Identify which cell holds the provided text, then report its (X, Y) central coordinate. 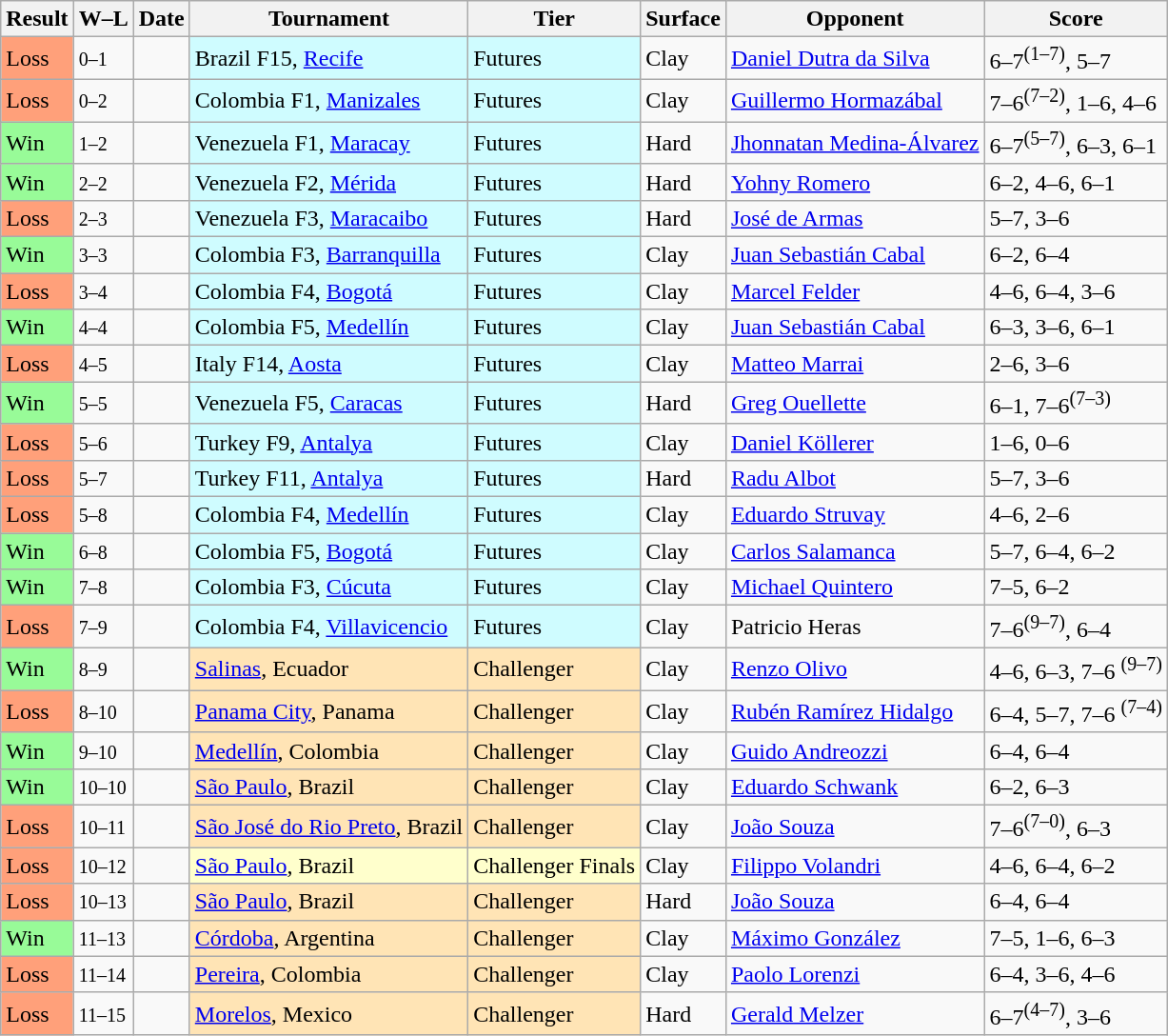
Date (162, 19)
Turkey F11, Antalya (328, 478)
6–7(1–7), 5–7 (1076, 59)
Eduardo Schwank (855, 787)
7–6(7–0), 6–3 (1076, 827)
Michael Quintero (855, 588)
7–9 (103, 627)
4–6, 6–3, 7–6 (9–7) (1076, 668)
4–6, 6–4, 3–6 (1076, 291)
Pereira, Colombia (328, 974)
Gerald Melzer (855, 1013)
Guillermo Hormazábal (855, 101)
Yohny Romero (855, 182)
Tournament (328, 19)
6–7(5–7), 6–3, 6–1 (1076, 143)
7–5, 6–2 (1076, 588)
Colombia F1, Manizales (328, 101)
Score (1076, 19)
Marcel Felder (855, 291)
3–4 (103, 291)
Colombia F5, Medellín (328, 328)
8–10 (103, 712)
São José do Rio Preto, Brazil (328, 827)
Venezuela F1, Maracay (328, 143)
2–2 (103, 182)
Colombia F4, Bogotá (328, 291)
7–8 (103, 588)
10–12 (103, 866)
5–7, 6–4, 6–2 (1076, 551)
Patricio Heras (855, 627)
5–5 (103, 404)
Turkey F9, Antalya (328, 442)
Colombia F4, Villavicencio (328, 627)
5–7 (103, 478)
W–L (103, 19)
Matteo Marrai (855, 364)
Máximo González (855, 938)
2–6, 3–6 (1076, 364)
0–1 (103, 59)
4–6, 6–4, 6–2 (1076, 866)
11–13 (103, 938)
7–6(7–2), 1–6, 4–6 (1076, 101)
Salinas, Ecuador (328, 668)
Córdoba, Argentina (328, 938)
6–1, 7–6(7–3) (1076, 404)
6–4, 3–6, 4–6 (1076, 974)
Panama City, Panama (328, 712)
10–10 (103, 787)
Morelos, Mexico (328, 1013)
Venezuela F3, Maracaibo (328, 219)
Jhonnatan Medina-Álvarez (855, 143)
9–10 (103, 750)
Eduardo Struvay (855, 515)
Rubén Ramírez Hidalgo (855, 712)
1–6, 0–6 (1076, 442)
3–3 (103, 255)
Medellín, Colombia (328, 750)
Carlos Salamanca (855, 551)
1–2 (103, 143)
Guido Andreozzi (855, 750)
8–9 (103, 668)
4–6, 2–6 (1076, 515)
Greg Ouellette (855, 404)
0–2 (103, 101)
Italy F14, Aosta (328, 364)
Colombia F4, Medellín (328, 515)
Daniel Köllerer (855, 442)
4–4 (103, 328)
5–6 (103, 442)
Result (37, 19)
Radu Albot (855, 478)
Opponent (855, 19)
6–2, 4–6, 6–1 (1076, 182)
6–7(4–7), 3–6 (1076, 1013)
Renzo Olivo (855, 668)
4–5 (103, 364)
6–3, 3–6, 6–1 (1076, 328)
José de Armas (855, 219)
Surface (683, 19)
Brazil F15, Recife (328, 59)
11–14 (103, 974)
6–8 (103, 551)
10–13 (103, 902)
2–3 (103, 219)
11–15 (103, 1013)
Colombia F3, Cúcuta (328, 588)
6–4, 5–7, 7–6 (7–4) (1076, 712)
Paolo Lorenzi (855, 974)
10–11 (103, 827)
7–5, 1–6, 6–3 (1076, 938)
Colombia F3, Barranquilla (328, 255)
Daniel Dutra da Silva (855, 59)
6–2, 6–3 (1076, 787)
Tier (554, 19)
Challenger Finals (554, 866)
Filippo Volandri (855, 866)
Venezuela F2, Mérida (328, 182)
7–6(9–7), 6–4 (1076, 627)
Colombia F5, Bogotá (328, 551)
5–8 (103, 515)
Venezuela F5, Caracas (328, 404)
6–2, 6–4 (1076, 255)
